For the text-containing cell, return its midpoint in (X, Y) coordinate format. 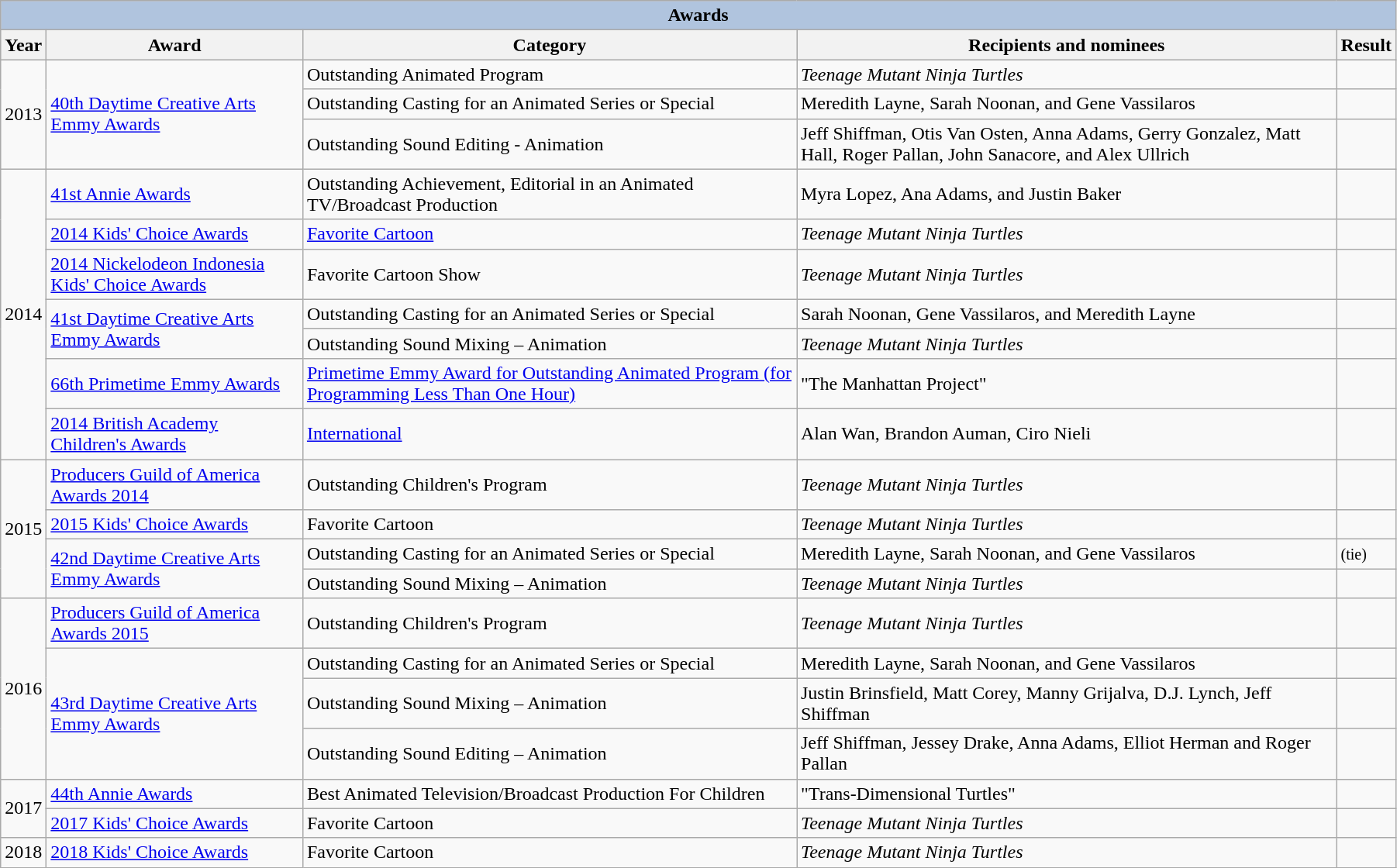
2015 (23, 529)
Justin Brinsfield, Matt Corey, Manny Grijalva, D.J. Lynch, Jeff Shiffman (1067, 704)
Outstanding Sound Editing - Animation (549, 144)
43rd Daytime Creative Arts Emmy Awards (175, 714)
2018 (23, 852)
Favorite Cartoon Show (549, 274)
Award (175, 45)
41st Annie Awards (175, 194)
Year (23, 45)
2014 (23, 314)
2014 Kids' Choice Awards (175, 234)
42nd Daytime Creative Arts Emmy Awards (175, 569)
Producers Guild of America Awards 2015 (175, 623)
2013 (23, 115)
2017 (23, 808)
2014 British Academy Children's Awards (175, 434)
Outstanding Sound Editing – Animation (549, 753)
Jeff Shiffman, Jessey Drake, Anna Adams, Elliot Herman and Roger Pallan (1067, 753)
Primetime Emmy Award for Outstanding Animated Program (for Programming Less Than One Hour) (549, 383)
Outstanding Animated Program (549, 74)
Awards (698, 15)
2014 Nickelodeon Indonesia Kids' Choice Awards (175, 274)
(tie) (1366, 554)
Result (1366, 45)
2016 (23, 688)
2015 Kids' Choice Awards (175, 525)
Myra Lopez, Ana Adams, and Justin Baker (1067, 194)
Recipients and nominees (1067, 45)
International (549, 434)
"The Manhattan Project" (1067, 383)
"Trans-Dimensional Turtles" (1067, 794)
44th Annie Awards (175, 794)
Best Animated Television/Broadcast Production For Children (549, 794)
Outstanding Achievement, Editorial in an Animated TV/Broadcast Production (549, 194)
66th Primetime Emmy Awards (175, 383)
Sarah Noonan, Gene Vassilaros, and Meredith Layne (1067, 314)
Jeff Shiffman, Otis Van Osten, Anna Adams, Gerry Gonzalez, Matt Hall, Roger Pallan, John Sanacore, and Alex Ullrich (1067, 144)
41st Daytime Creative Arts Emmy Awards (175, 329)
Alan Wan, Brandon Auman, Ciro Nieli (1067, 434)
Category (549, 45)
2017 Kids' Choice Awards (175, 823)
Producers Guild of America Awards 2014 (175, 484)
2018 Kids' Choice Awards (175, 852)
40th Daytime Creative Arts Emmy Awards (175, 115)
